Return (x, y) of the center of cell containing provided text 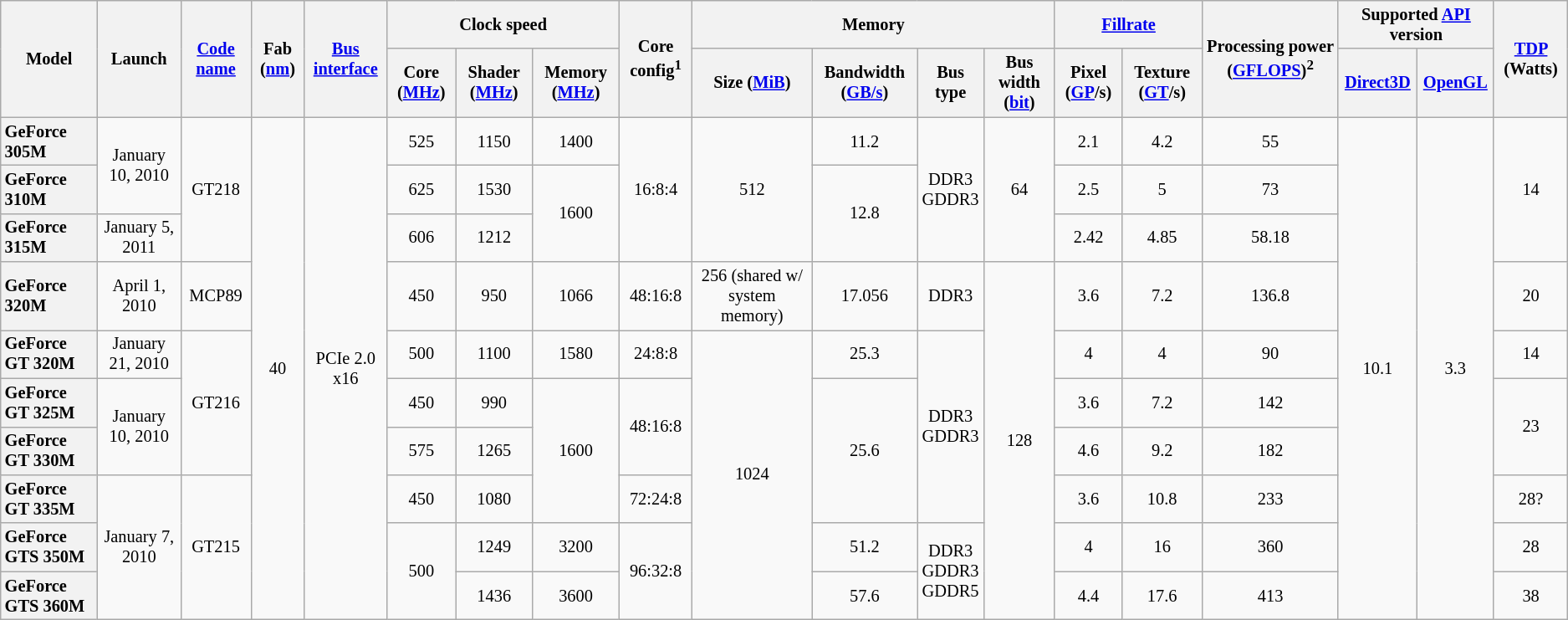
Size (MiB) (752, 83)
Core (MHz) (421, 83)
25.6 (865, 450)
606 (421, 238)
10.8 (1162, 499)
GeForce GT 330M (49, 451)
23 (1530, 427)
DDR3 (951, 296)
142 (1271, 402)
1100 (493, 354)
4.4 (1088, 596)
1024 (752, 474)
17.6 (1162, 596)
Bus interface (346, 59)
360 (1271, 547)
3200 (575, 547)
GeForce GTS 360M (49, 596)
3.3 (1455, 368)
28? (1530, 499)
Clock speed (503, 24)
16:8:4 (656, 189)
1400 (575, 141)
TDP (Watts) (1530, 59)
GeForce 310M (49, 189)
GeForce 305M (49, 141)
Memory (873, 24)
GeForce 315M (49, 238)
GeForce GT 335M (49, 499)
GeForce GTS 350M (49, 547)
17.056 (865, 296)
4.85 (1162, 238)
950 (493, 296)
GeForce 320M (49, 296)
55 (1271, 141)
28 (1530, 547)
1150 (493, 141)
9.2 (1162, 451)
90 (1271, 354)
January 21, 2010 (140, 354)
11.2 (865, 141)
Direct3D (1377, 83)
Texture (GT/s) (1162, 83)
25.3 (865, 354)
Shader (MHz) (493, 83)
3600 (575, 596)
1212 (493, 238)
4.2 (1162, 141)
51.2 (865, 547)
233 (1271, 499)
38 (1530, 596)
40 (278, 368)
January 5, 2011 (140, 238)
1249 (493, 547)
625 (421, 189)
990 (493, 402)
525 (421, 141)
Model (49, 59)
24:8:8 (656, 354)
January 7, 2010 (140, 547)
12.8 (865, 213)
1436 (493, 596)
Fillrate (1128, 24)
Fab (nm) (278, 59)
GT218 (216, 189)
2.42 (1088, 238)
5 (1162, 189)
512 (752, 189)
Processing power (GFLOPS)2 (1271, 59)
Core config1 (656, 59)
Launch (140, 59)
Supported API version (1416, 24)
GeForce GT 325M (49, 402)
20 (1530, 296)
413 (1271, 596)
Memory (MHz) (575, 83)
73 (1271, 189)
Bus type (951, 83)
1080 (493, 499)
64 (1020, 189)
96:32:8 (656, 571)
128 (1020, 441)
2.1 (1088, 141)
575 (421, 451)
GT216 (216, 402)
1580 (575, 354)
OpenGL (1455, 83)
136.8 (1271, 296)
2.5 (1088, 189)
Bus width (bit) (1020, 83)
Pixel (GP/s) (1088, 83)
1265 (493, 451)
10.1 (1377, 368)
256 (shared w/ system memory) (752, 296)
April 1, 2010 (140, 296)
16 (1162, 547)
Code name (216, 59)
4.6 (1088, 451)
58.18 (1271, 238)
GT215 (216, 547)
182 (1271, 451)
MCP89 (216, 296)
PCIe 2.0 x16 (346, 368)
72:24:8 (656, 499)
Bandwidth (GB/s) (865, 83)
GeForce GT 320M (49, 354)
1066 (575, 296)
DDR3GDDR3GDDR5 (951, 571)
1530 (493, 189)
57.6 (865, 596)
